Extract the (X, Y) coordinate from the center of the cell holding the provided text.  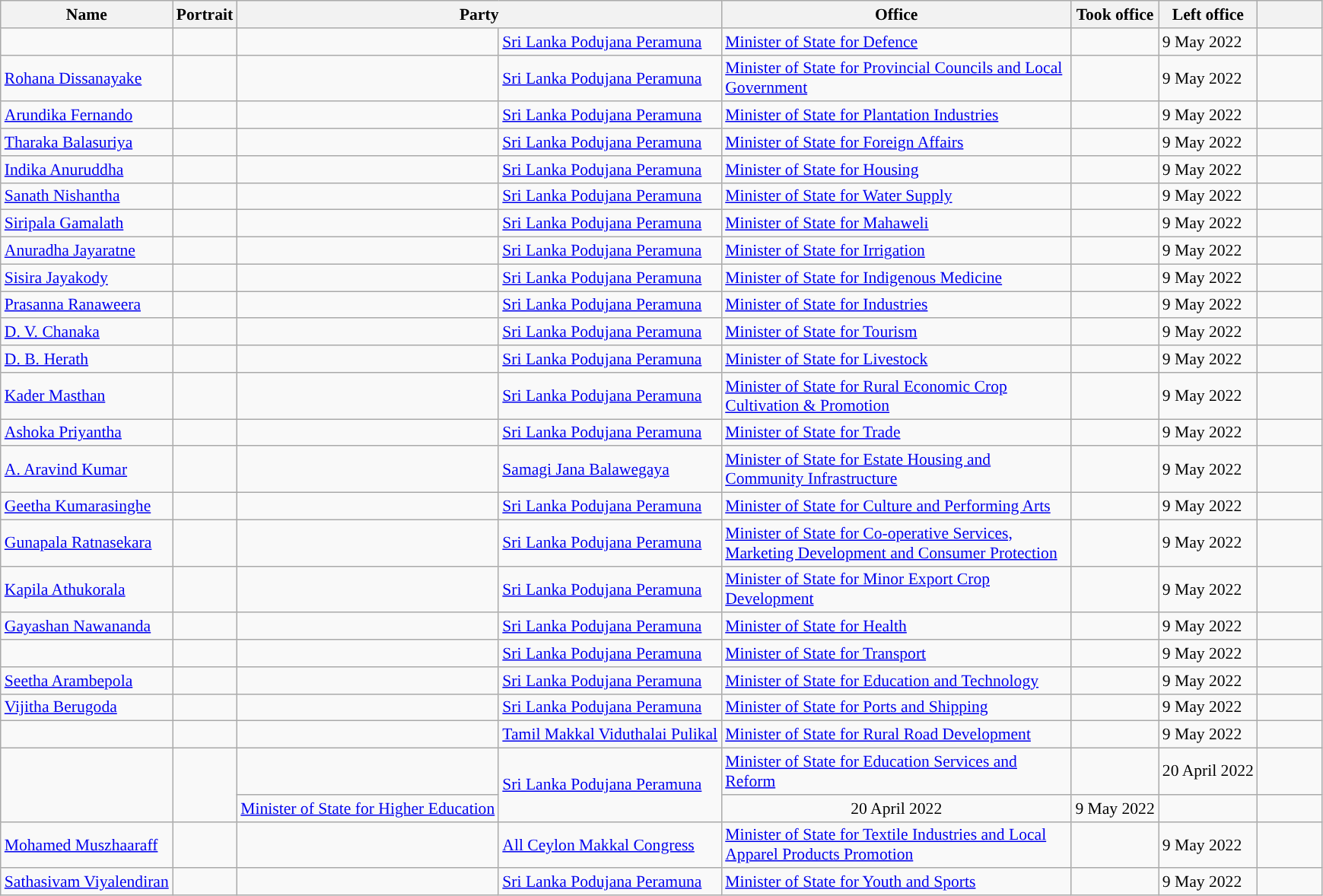
Portrait (205, 14)
Geetha Kumarasinghe (87, 507)
Minister of State for Water Supply (896, 196)
Minister of State for Education Services and Reform (896, 771)
Minister of State for Youth and Sports (896, 882)
D. V. Chanaka (87, 332)
Minister of State for Estate Housing and Community Infrastructure (896, 470)
Tharaka Balasuriya (87, 142)
Indika Anuruddha (87, 170)
Minister of State for Education and Technology (896, 681)
Took office (1115, 14)
Minister of State for Provincial Councils and Local Government (896, 78)
Minister of State for Minor Export Crop Development (896, 589)
Prasanna Ranaweera (87, 305)
Kapila Athukorala (87, 589)
Anuradha Jayaratne (87, 251)
A. Aravind Kumar (87, 470)
Minister of State for Industries (896, 305)
D. B. Herath (87, 359)
Rohana Dissanayake (87, 78)
Sanath Nishantha (87, 196)
Kader Masthan (87, 396)
Sathasivam Viyalendiran (87, 882)
Left office (1208, 14)
Minister of State for Textile Industries and Local Apparel Products Promotion (896, 844)
Office (896, 14)
Party (479, 14)
Minister of State for Plantation Industries (896, 116)
Minister of State for Trade (896, 433)
Tamil Makkal Viduthalai Pulikal (610, 735)
Minister of State for Livestock (896, 359)
Minister of State for Ports and Shipping (896, 707)
All Ceylon Makkal Congress (610, 844)
Minister of State for Foreign Affairs (896, 142)
Sisira Jayakody (87, 278)
Minister of State for Housing (896, 170)
Minister of State for Rural Economic Crop Cultivation & Promotion (896, 396)
Minister of State for Higher Education (367, 809)
Minister of State for Transport (896, 653)
Seetha Arambepola (87, 681)
Gayashan Nawananda (87, 627)
Minister of State for Mahaweli (896, 224)
Siripala Gamalath (87, 224)
Ashoka Priyantha (87, 433)
Minister of State for Rural Road Development (896, 735)
Minister of State for Tourism (896, 332)
Minister of State for Co-operative Services, Marketing Development and Consumer Protection (896, 543)
Mohamed Muszhaaraff (87, 844)
Minister of State for Health (896, 627)
Minister of State for Irrigation (896, 251)
Arundika Fernando (87, 116)
Name (87, 14)
Minister of State for Defence (896, 42)
Samagi Jana Balawegaya (610, 470)
Minister of State for Indigenous Medicine (896, 278)
Minister of State for Culture and Performing Arts (896, 507)
Gunapala Ratnasekara (87, 543)
Vijitha Berugoda (87, 707)
